From the cell containing the given text, extract its center point as [X, Y] coordinate. 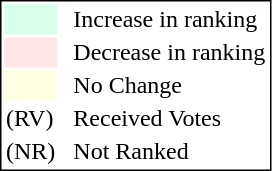
Decrease in ranking [170, 53]
(NR) [30, 151]
No Change [170, 85]
Received Votes [170, 119]
Not Ranked [170, 151]
(RV) [30, 119]
Increase in ranking [170, 19]
